Return [x, y] of the center of cell containing provided text 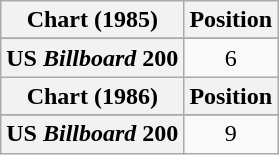
9 [231, 134]
Chart (1985) [92, 20]
Chart (1986) [92, 96]
6 [231, 58]
